Provide the (x, y) coordinate of the cell's center where the given text is located.  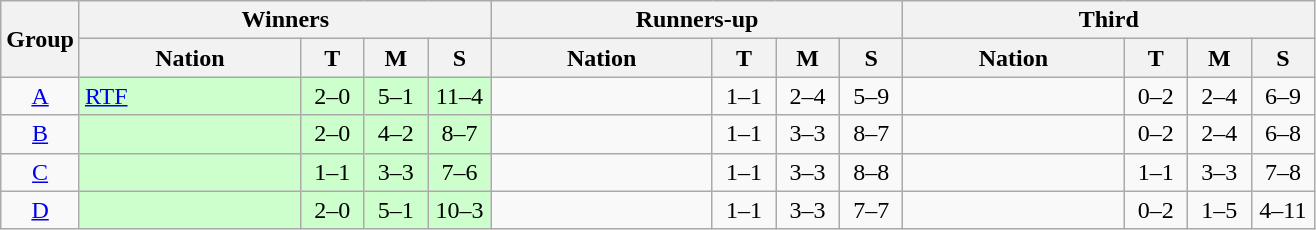
7–8 (1283, 172)
C (40, 172)
6–9 (1283, 96)
RTF (190, 96)
1–5 (1220, 210)
8–8 (871, 172)
4–2 (396, 134)
Group (40, 39)
7–6 (460, 172)
D (40, 210)
Winners (285, 20)
11–4 (460, 96)
Runners-up (697, 20)
10–3 (460, 210)
6–8 (1283, 134)
B (40, 134)
4–11 (1283, 210)
7–7 (871, 210)
A (40, 96)
5–9 (871, 96)
Third (1109, 20)
